Scan for the cell matching the given text and deliver its (x, y) coordinate at center. 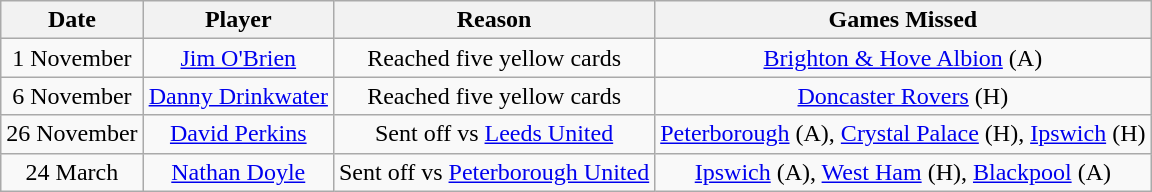
Reason (494, 20)
Danny Drinkwater (238, 96)
Date (72, 20)
Peterborough (A), Crystal Palace (H), Ipswich (H) (903, 134)
Doncaster Rovers (H) (903, 96)
David Perkins (238, 134)
6 November (72, 96)
Ipswich (A), West Ham (H), Blackpool (A) (903, 172)
26 November (72, 134)
Sent off vs Peterborough United (494, 172)
1 November (72, 58)
Player (238, 20)
Sent off vs Leeds United (494, 134)
Jim O'Brien (238, 58)
Games Missed (903, 20)
24 March (72, 172)
Brighton & Hove Albion (A) (903, 58)
Nathan Doyle (238, 172)
